Extract the [x, y] coordinate from the center of the cell holding the provided text.  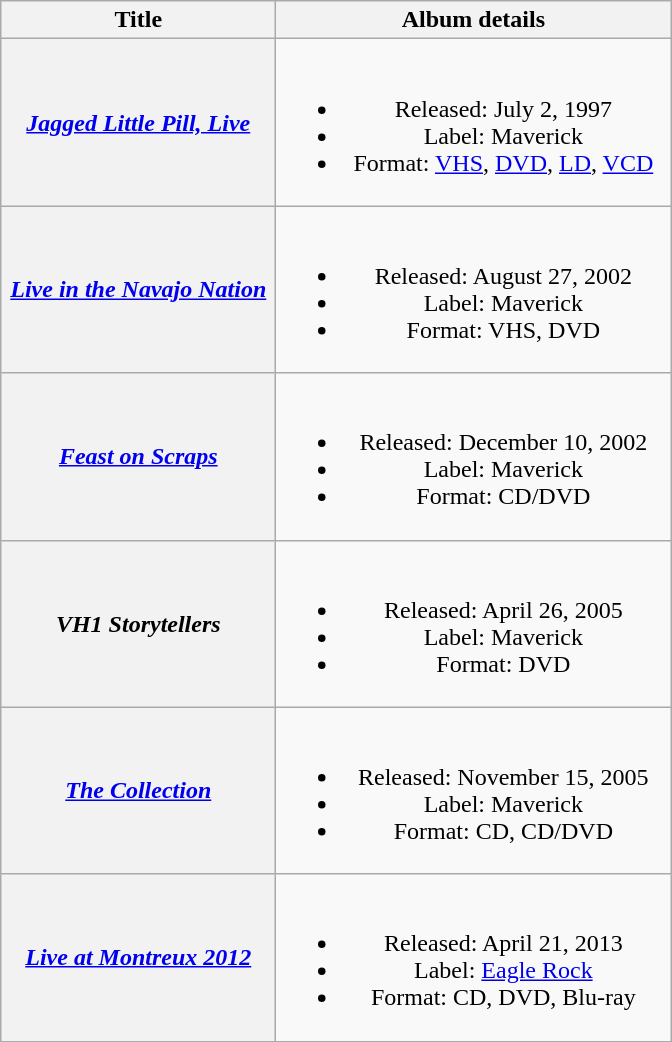
Released: April 21, 2013Label: Eagle Rock Format: CD, DVD, Blu-ray [474, 958]
Released: November 15, 2005Label: MaverickFormat: CD, CD/DVD [474, 790]
Live in the Navajo Nation [138, 290]
The Collection [138, 790]
Album details [474, 20]
Feast on Scraps [138, 456]
Released: July 2, 1997Label: MaverickFormat: VHS, DVD, LD, VCD [474, 122]
Released: December 10, 2002Label: MaverickFormat: CD/DVD [474, 456]
Live at Montreux 2012 [138, 958]
Jagged Little Pill, Live [138, 122]
Title [138, 20]
Released: August 27, 2002Label: MaverickFormat: VHS, DVD [474, 290]
VH1 Storytellers [138, 624]
Released: April 26, 2005Label: MaverickFormat: DVD [474, 624]
